Find where the given text appears and provide that cell's center as (X, Y) coordinate. 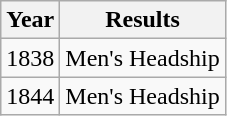
1844 (30, 96)
Results (142, 20)
1838 (30, 58)
Year (30, 20)
